Return the (x, y) coordinate for the center point of the cell that contains the specified text.  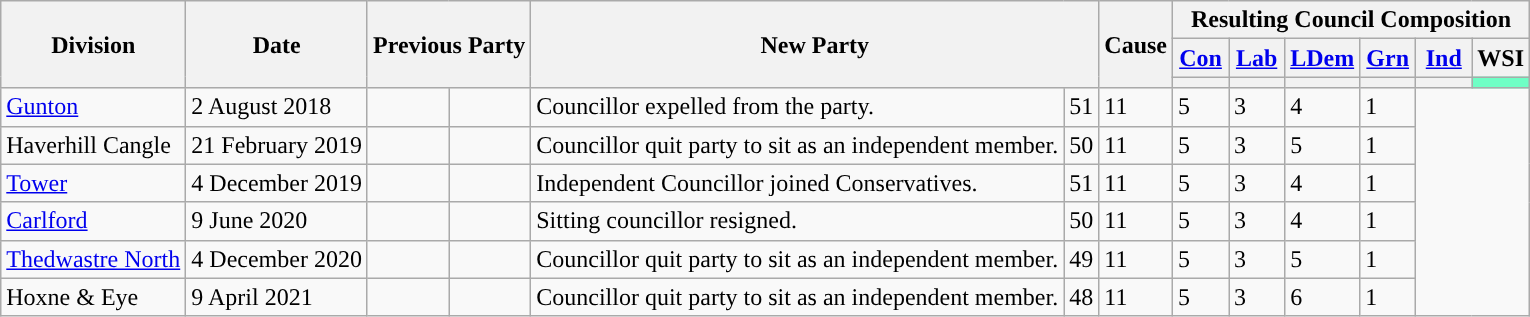
Sitting councillor resigned. (798, 221)
Tower (94, 183)
Ind (1444, 58)
21 February 2019 (277, 145)
Con (1201, 58)
Hoxne & Eye (94, 297)
4 December 2019 (277, 183)
Cause (1136, 44)
9 June 2020 (277, 221)
Gunton (94, 107)
Division (94, 44)
6 (1322, 297)
Grn (1388, 58)
4 December 2020 (277, 259)
Date (277, 44)
Haverhill Cangle (94, 145)
New Party (815, 44)
WSI (1501, 58)
LDem (1322, 58)
9 April 2021 (277, 297)
49 (1082, 259)
Previous Party (448, 44)
Thedwastre North (94, 259)
2 August 2018 (277, 107)
Carlford (94, 221)
Resulting Council Composition (1352, 20)
Independent Councillor joined Conservatives. (798, 183)
48 (1082, 297)
Lab (1257, 58)
Councillor expelled from the party. (798, 107)
